Search for the cell housing the specified text and yield its [x, y] center coordinate. 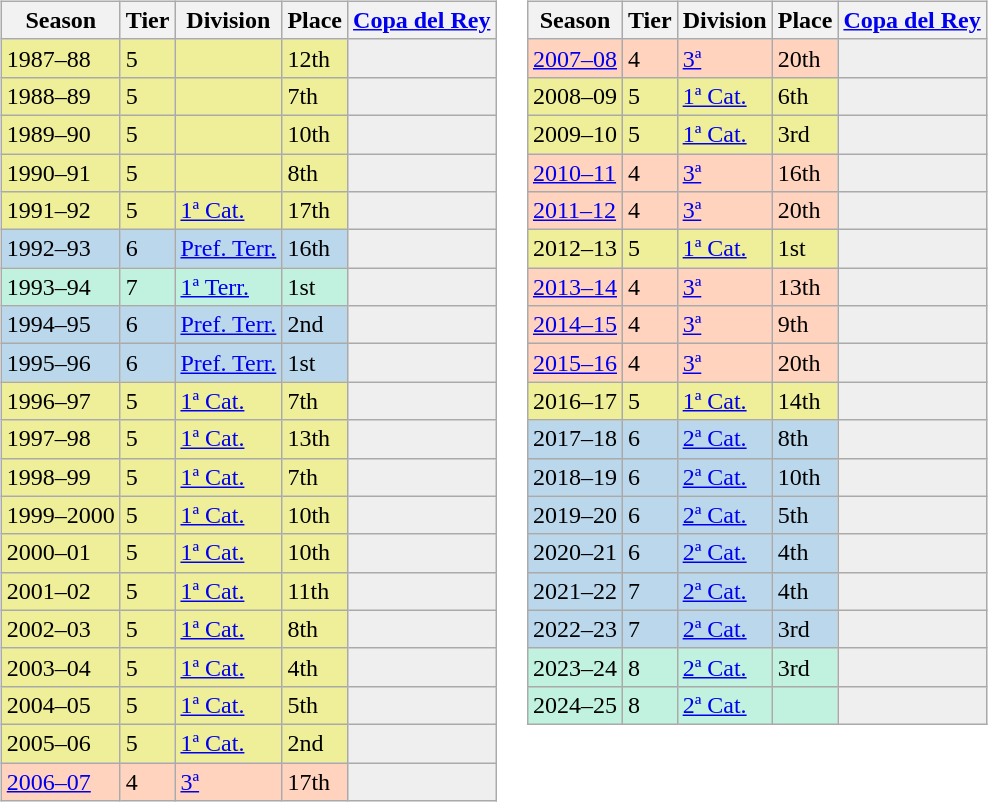
1ª Terr. [228, 287]
1992–93 [60, 249]
2006–07 [60, 781]
6th [805, 96]
2020–21 [574, 553]
2009–10 [574, 134]
12th [315, 58]
2024–25 [574, 705]
2011–12 [574, 211]
1988–89 [60, 96]
1994–95 [60, 325]
1995–96 [60, 363]
2012–13 [574, 249]
2016–17 [574, 401]
11th [315, 591]
2023–24 [574, 667]
1991–92 [60, 211]
2005–06 [60, 743]
2015–16 [574, 363]
2007–08 [574, 58]
2010–11 [574, 173]
2018–19 [574, 477]
9th [805, 325]
2004–05 [60, 705]
1989–90 [60, 134]
1996–97 [60, 401]
2001–02 [60, 591]
2019–20 [574, 515]
2014–15 [574, 325]
1999–2000 [60, 515]
1987–88 [60, 58]
2003–04 [60, 667]
1998–99 [60, 477]
2017–18 [574, 439]
2002–03 [60, 629]
2013–14 [574, 287]
1990–91 [60, 173]
14th [805, 401]
2021–22 [574, 591]
1997–98 [60, 439]
2022–23 [574, 629]
2008–09 [574, 96]
1993–94 [60, 287]
2000–01 [60, 553]
